Scan for the cell matching the given text and deliver its (x, y) coordinate at center. 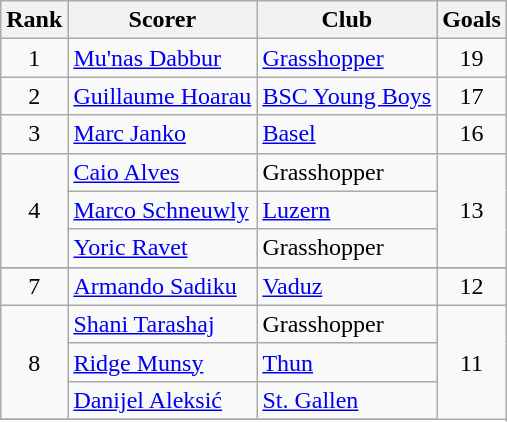
Rank (34, 20)
Scorer (162, 20)
1 (34, 58)
Basel (347, 134)
Ridge Munsy (162, 362)
13 (472, 210)
12 (472, 286)
Goals (472, 20)
4 (34, 210)
Mu'nas Dabbur (162, 58)
Armando Sadiku (162, 286)
Club (347, 20)
3 (34, 134)
Guillaume Hoarau (162, 96)
Marc Janko (162, 134)
St. Gallen (347, 400)
Danijel Aleksić (162, 400)
16 (472, 134)
Marco Schneuwly (162, 210)
BSC Young Boys (347, 96)
Caio Alves (162, 172)
8 (34, 362)
7 (34, 286)
11 (472, 362)
2 (34, 96)
Luzern (347, 210)
Shani Tarashaj (162, 324)
17 (472, 96)
Yoric Ravet (162, 248)
19 (472, 58)
Vaduz (347, 286)
Thun (347, 362)
